From the cell containing the given text, extract its center point as (x, y) coordinate. 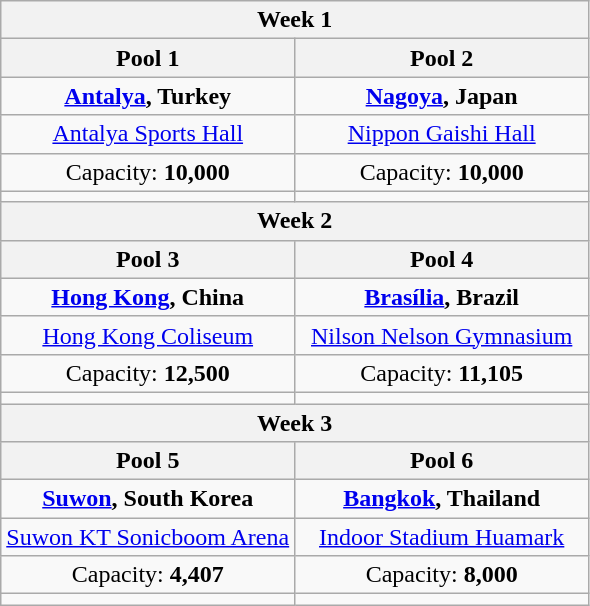
Week 3 (295, 423)
Bangkok, Thailand (442, 499)
Suwon, South Korea (148, 499)
Week 1 (295, 20)
Capacity: 4,407 (148, 575)
Suwon KT Sonicboom Arena (148, 537)
Pool 3 (148, 259)
Pool 1 (148, 58)
Hong Kong, China (148, 297)
Antalya, Turkey (148, 96)
Pool 6 (442, 461)
Pool 2 (442, 58)
Nagoya, Japan (442, 96)
Nippon Gaishi Hall (442, 134)
Pool 4 (442, 259)
Nilson Nelson Gymnasium (442, 335)
Pool 5 (148, 461)
Hong Kong Coliseum (148, 335)
Indoor Stadium Huamark (442, 537)
Capacity: 8,000 (442, 575)
Antalya Sports Hall (148, 134)
Brasília, Brazil (442, 297)
Week 2 (295, 221)
Capacity: 11,105 (442, 373)
Capacity: 12,500 (148, 373)
